Return [X, Y] of the center of cell containing provided text 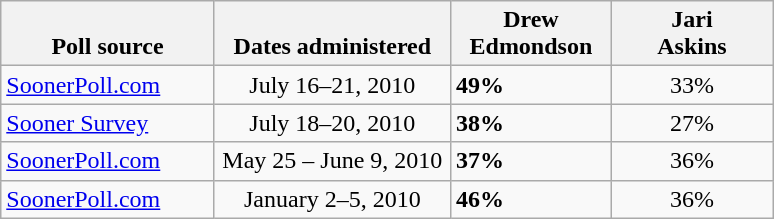
38% [530, 123]
May 25 – June 9, 2010 [332, 161]
JariAskins [692, 34]
Poll source [108, 34]
DrewEdmondson [530, 34]
27% [692, 123]
Dates administered [332, 34]
37% [530, 161]
Sooner Survey [108, 123]
July 16–21, 2010 [332, 85]
January 2–5, 2010 [332, 199]
49% [530, 85]
33% [692, 85]
July 18–20, 2010 [332, 123]
46% [530, 199]
